Extract the (x, y) coordinate from the center of the cell holding the provided text.  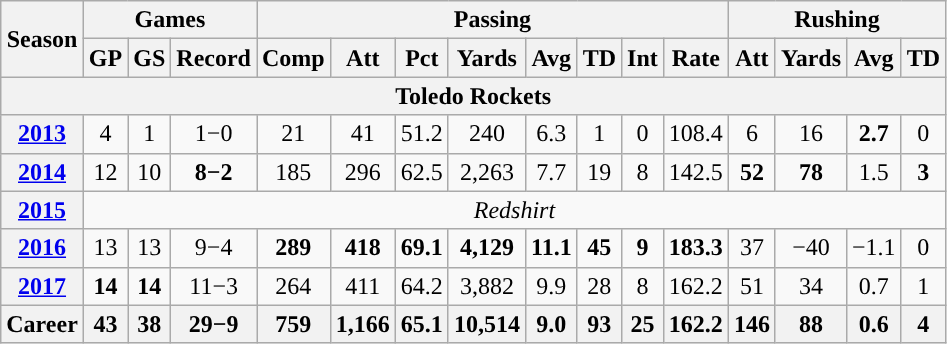
Career (42, 324)
2.7 (874, 134)
296 (362, 172)
43 (105, 324)
759 (293, 324)
78 (810, 172)
183.3 (696, 248)
2013 (42, 134)
Season (42, 39)
264 (293, 286)
88 (810, 324)
51.2 (422, 134)
64.2 (422, 286)
4,129 (486, 248)
6.3 (551, 134)
19 (599, 172)
418 (362, 248)
37 (752, 248)
52 (752, 172)
34 (810, 286)
−40 (810, 248)
41 (362, 134)
9.9 (551, 286)
6 (752, 134)
108.4 (696, 134)
1−0 (214, 134)
146 (752, 324)
Int (643, 58)
10,514 (486, 324)
411 (362, 286)
Rushing (836, 20)
2017 (42, 286)
2015 (42, 210)
12 (105, 172)
16 (810, 134)
9−4 (214, 248)
9 (643, 248)
0.6 (874, 324)
Passing (492, 20)
GS (150, 58)
Redshirt (514, 210)
28 (599, 286)
11.1 (551, 248)
62.5 (422, 172)
0.7 (874, 286)
240 (486, 134)
93 (599, 324)
Pct (422, 58)
7.7 (551, 172)
GP (105, 58)
38 (150, 324)
1.5 (874, 172)
69.1 (422, 248)
289 (293, 248)
3 (923, 172)
2014 (42, 172)
29−9 (214, 324)
65.1 (422, 324)
8−2 (214, 172)
Record (214, 58)
45 (599, 248)
2016 (42, 248)
Toledo Rockets (474, 96)
51 (752, 286)
25 (643, 324)
10 (150, 172)
142.5 (696, 172)
9.0 (551, 324)
2,263 (486, 172)
Games (170, 20)
1,166 (362, 324)
−1.1 (874, 248)
Rate (696, 58)
Comp (293, 58)
11−3 (214, 286)
185 (293, 172)
3,882 (486, 286)
21 (293, 134)
